Locate the cell with the specified text and output its (X, Y) center coordinate. 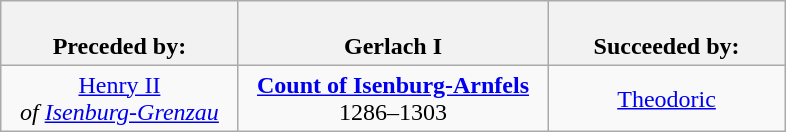
Theodoric (667, 98)
Count of Isenburg-Arnfels1286–1303 (392, 98)
Succeeded by: (667, 34)
Gerlach I (392, 34)
Henry IIof Isenburg-Grenzau (119, 98)
Preceded by: (119, 34)
